Identify which cell holds the provided text, then report its (x, y) central coordinate. 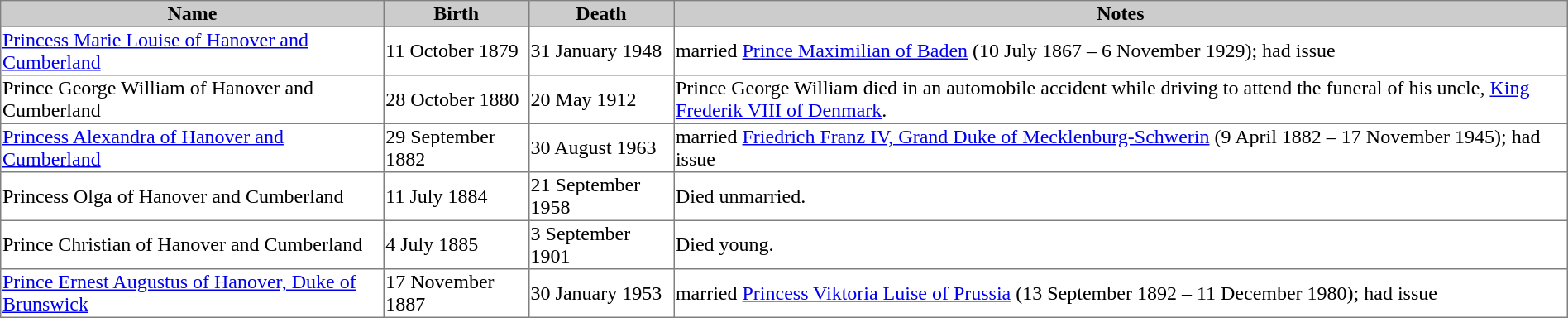
21 September 1958 (600, 196)
Birth (457, 14)
11 July 1884 (457, 196)
3 September 1901 (600, 244)
31 January 1948 (600, 51)
4 July 1885 (457, 244)
11 October 1879 (457, 51)
Died unmarried. (1121, 196)
Name (192, 14)
Princess Marie Louise of Hanover and Cumberland (192, 51)
married Friedrich Franz IV, Grand Duke of Mecklenburg-Schwerin (9 April 1882 – 17 November 1945); had issue (1121, 147)
Prince Christian of Hanover and Cumberland (192, 244)
30 August 1963 (600, 147)
28 October 1880 (457, 99)
Princess Alexandra of Hanover and Cumberland (192, 147)
married Princess Viktoria Luise of Prussia (13 September 1892 – 11 December 1980); had issue (1121, 293)
Died young. (1121, 244)
Prince Ernest Augustus of Hanover, Duke of Brunswick (192, 293)
Death (600, 14)
Notes (1121, 14)
29 September 1882 (457, 147)
Princess Olga of Hanover and Cumberland (192, 196)
married Prince Maximilian of Baden (10 July 1867 – 6 November 1929); had issue (1121, 51)
Prince George William died in an automobile accident while driving to attend the funeral of his uncle, King Frederik VIII of Denmark. (1121, 99)
17 November 1887 (457, 293)
Prince George William of Hanover and Cumberland (192, 99)
20 May 1912 (600, 99)
30 January 1953 (600, 293)
